Return the [x, y] coordinate for the center point of the cell that contains the specified text.  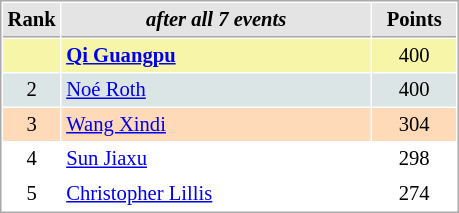
298 [414, 158]
304 [414, 124]
274 [414, 194]
Wang Xindi [216, 124]
3 [32, 124]
Sun Jiaxu [216, 158]
Noé Roth [216, 90]
Points [414, 20]
Christopher Lillis [216, 194]
4 [32, 158]
Qi Guangpu [216, 56]
2 [32, 90]
Rank [32, 20]
after all 7 events [216, 20]
5 [32, 194]
